Detect which cell encompasses the target text, then output its [X, Y] center coordinate. 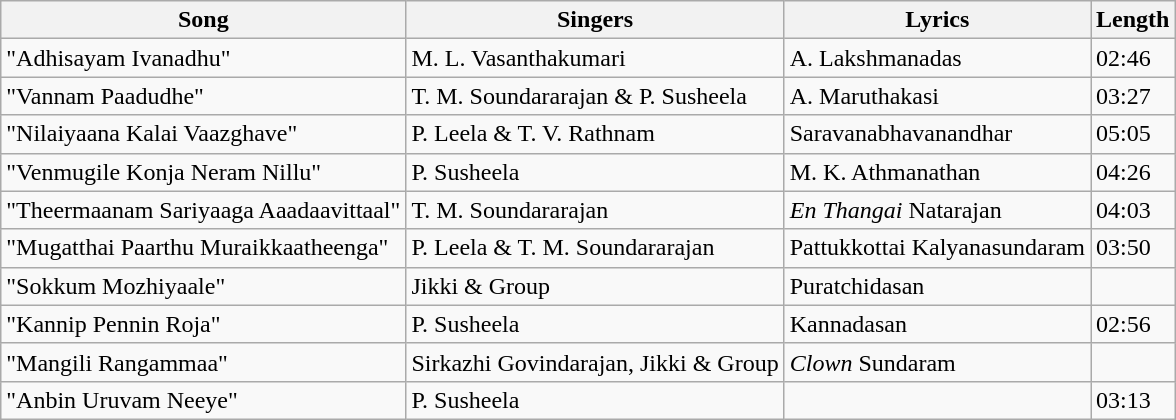
03:50 [1133, 248]
Song [204, 20]
P. Leela & T. M. Soundararajan [595, 248]
"Mugatthai Paarthu Muraikkaatheenga" [204, 248]
M. L. Vasanthakumari [595, 58]
03:13 [1133, 400]
04:03 [1133, 210]
04:26 [1133, 172]
"Adhisayam Ivanadhu" [204, 58]
T. M. Soundararajan [595, 210]
05:05 [1133, 134]
M. K. Athmanathan [937, 172]
Sirkazhi Govindarajan, Jikki & Group [595, 362]
A. Maruthakasi [937, 96]
"Theermaanam Sariyaaga Aaadaavittaal" [204, 210]
"Kannip Pennin Roja" [204, 324]
"Mangili Rangammaa" [204, 362]
Singers [595, 20]
En Thangai Natarajan [937, 210]
P. Leela & T. V. Rathnam [595, 134]
"Anbin Uruvam Neeye" [204, 400]
A. Lakshmanadas [937, 58]
"Nilaiyaana Kalai Vaazghave" [204, 134]
"Venmugile Konja Neram Nillu" [204, 172]
03:27 [1133, 96]
Kannadasan [937, 324]
02:46 [1133, 58]
Saravanabhavanandhar [937, 134]
T. M. Soundararajan & P. Susheela [595, 96]
"Sokkum Mozhiyaale" [204, 286]
Pattukkottai Kalyanasundaram [937, 248]
Jikki & Group [595, 286]
Clown Sundaram [937, 362]
Length [1133, 20]
Lyrics [937, 20]
Puratchidasan [937, 286]
02:56 [1133, 324]
"Vannam Paadudhe" [204, 96]
